Pinpoint the cell where the given text exists, returning its [x, y] midpoint coordinate. 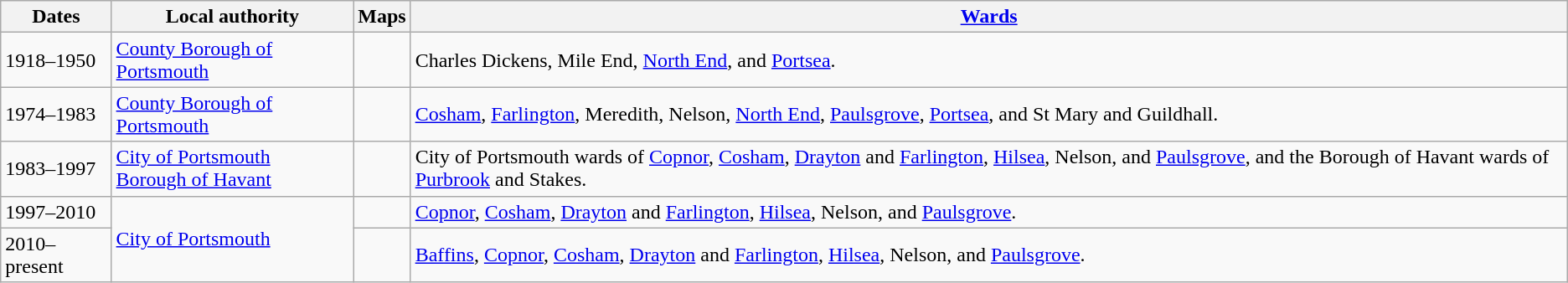
Local authority [233, 17]
Maps [382, 17]
1918–1950 [56, 60]
Charles Dickens, Mile End, North End, and Portsea. [988, 60]
City of Portsmouth [233, 239]
Copnor, Cosham, Drayton and Farlington, Hilsea, Nelson, and Paulsgrove. [988, 212]
1974–1983 [56, 114]
Baffins, Copnor, Cosham, Drayton and Farlington, Hilsea, Nelson, and Paulsgrove. [988, 255]
1983–1997 [56, 169]
Cosham, Farlington, Meredith, Nelson, North End, Paulsgrove, Portsea, and St Mary and Guildhall. [988, 114]
1997–2010 [56, 212]
2010–present [56, 255]
Wards [988, 17]
Dates [56, 17]
City of PortsmouthBorough of Havant [233, 169]
